Detect which cell encompasses the target text, then output its (x, y) center coordinate. 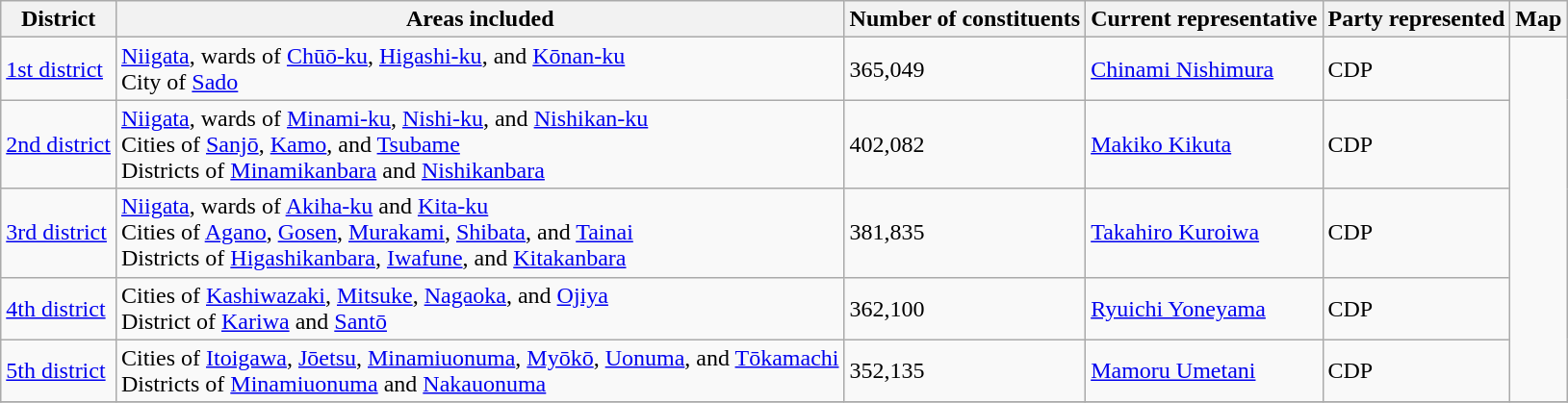
Map (1538, 19)
Niigata, wards of Chūō-ku, Higashi-ku, and Kōnan-kuCity of Sado (479, 69)
352,135 (964, 371)
District (59, 19)
Party represented (1417, 19)
Mamoru Umetani (1204, 371)
402,082 (964, 144)
Niigata, wards of Minami-ku, Nishi-ku, and Nishikan-kuCities of Sanjō, Kamo, and TsubameDistricts of Minamikanbara and Nishikanbara (479, 144)
Number of constituents (964, 19)
Niigata, wards of Akiha-ku and Kita-kuCities of Agano, Gosen, Murakami, Shibata, and TainaiDistricts of Higashikanbara, Iwafune, and Kitakanbara (479, 233)
Cities of Itoigawa, Jōetsu, Minamiuonuma, Myōkō, Uonuma, and TōkamachiDistricts of Minamiuonuma and Nakauonuma (479, 371)
Current representative (1204, 19)
4th district (59, 308)
365,049 (964, 69)
Ryuichi Yoneyama (1204, 308)
2nd district (59, 144)
Chinami Nishimura (1204, 69)
1st district (59, 69)
Cities of Kashiwazaki, Mitsuke, Nagaoka, and OjiyaDistrict of Kariwa and Santō (479, 308)
362,100 (964, 308)
Takahiro Kuroiwa (1204, 233)
Makiko Kikuta (1204, 144)
5th district (59, 371)
Areas included (479, 19)
3rd district (59, 233)
381,835 (964, 233)
